Capture the cell that displays the provided text and extract its [x, y] central coordinate. 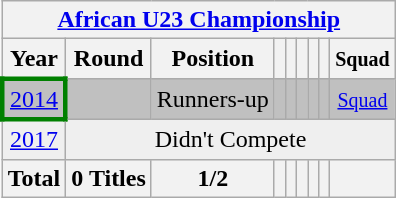
African U23 Championship [198, 20]
Round [109, 59]
2014 [34, 98]
0 Titles [109, 178]
Position [212, 59]
Total [34, 178]
Didn't Compete [230, 139]
1/2 [212, 178]
Year [34, 59]
2017 [34, 139]
Runners-up [212, 98]
